Capture the cell that displays the provided text and extract its (X, Y) central coordinate. 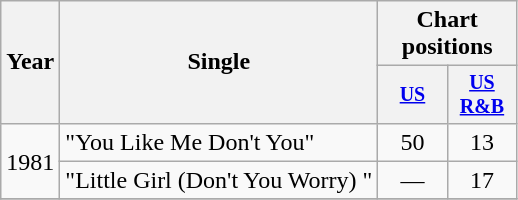
Chart positions (448, 34)
"You Like Me Don't You" (219, 142)
17 (482, 180)
"Little Girl (Don't You Worry) " (219, 180)
1981 (30, 161)
Year (30, 62)
US (412, 94)
— (412, 180)
13 (482, 142)
USR&B (482, 94)
Single (219, 62)
50 (412, 142)
